Return the [x, y] coordinate for the center point of the cell that contains the specified text.  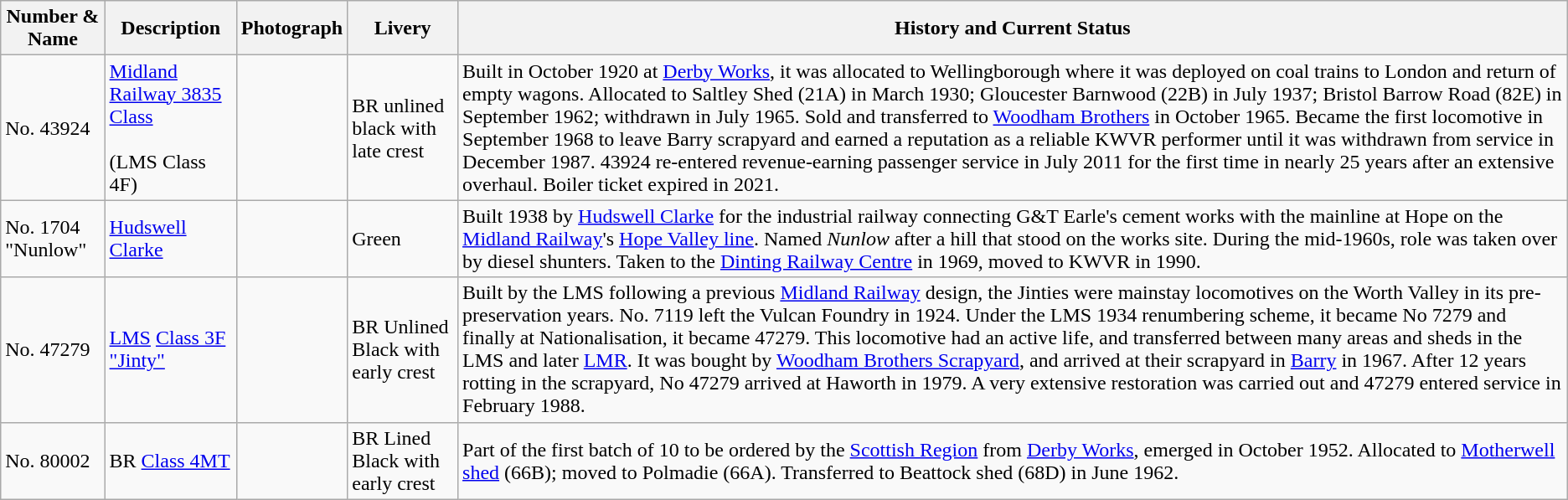
No. 80002 [53, 461]
BR Lined Black with early crest [403, 461]
History and Current Status [1014, 28]
No. 1704 "Nunlow" [53, 239]
BR Class 4MT [171, 461]
Photograph [291, 28]
Number & Name [53, 28]
Green [403, 239]
LMS Class 3F "Jinty" [171, 350]
Description [171, 28]
BR Unlined Black with early crest [403, 350]
No. 47279 [53, 350]
Midland Railway 3835 Class(LMS Class 4F) [171, 127]
No. 43924 [53, 127]
Hudswell Clarke [171, 239]
BR unlined black with late crest [403, 127]
Livery [403, 28]
